Scan for the cell matching the given text and deliver its (x, y) coordinate at center. 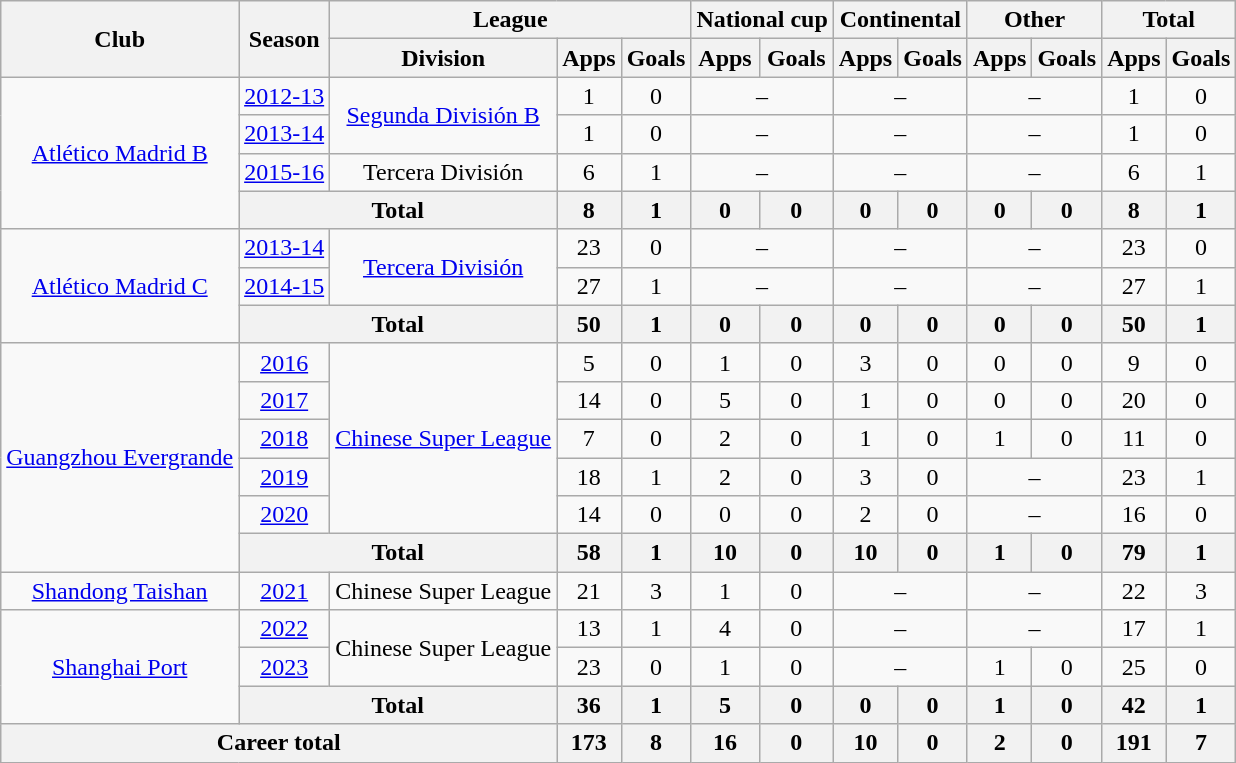
Guangzhou Evergrande (120, 457)
Continental (900, 20)
173 (589, 743)
2021 (284, 591)
11 (1134, 438)
9 (1134, 362)
2018 (284, 438)
2016 (284, 362)
2012-13 (284, 96)
191 (1134, 743)
25 (1134, 667)
Atlético Madrid B (120, 153)
Career total (279, 743)
18 (589, 477)
2014-15 (284, 286)
2019 (284, 477)
2023 (284, 667)
Shanghai Port (120, 667)
2020 (284, 515)
Atlético Madrid C (120, 286)
20 (1134, 400)
Shandong Taishan (120, 591)
Club (120, 39)
Other (1034, 20)
22 (1134, 591)
Segunda División B (444, 115)
2022 (284, 629)
4 (725, 629)
42 (1134, 705)
17 (1134, 629)
League (510, 20)
2015-16 (284, 172)
58 (589, 553)
2017 (284, 400)
Division (444, 58)
21 (589, 591)
36 (589, 705)
79 (1134, 553)
Season (284, 39)
13 (589, 629)
National cup (762, 20)
